Capture the cell that displays the provided text and extract its [x, y] central coordinate. 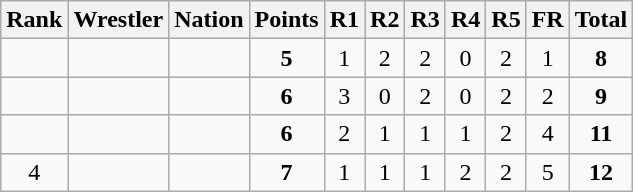
Wrestler [118, 20]
R1 [344, 20]
Nation [209, 20]
Rank [34, 20]
Total [601, 20]
3 [344, 96]
R5 [506, 20]
R3 [425, 20]
12 [601, 172]
9 [601, 96]
R4 [465, 20]
11 [601, 134]
R2 [385, 20]
8 [601, 58]
Points [286, 20]
FR [548, 20]
7 [286, 172]
